Determine the (x, y) coordinate at the center of the cell enclosing the given text.  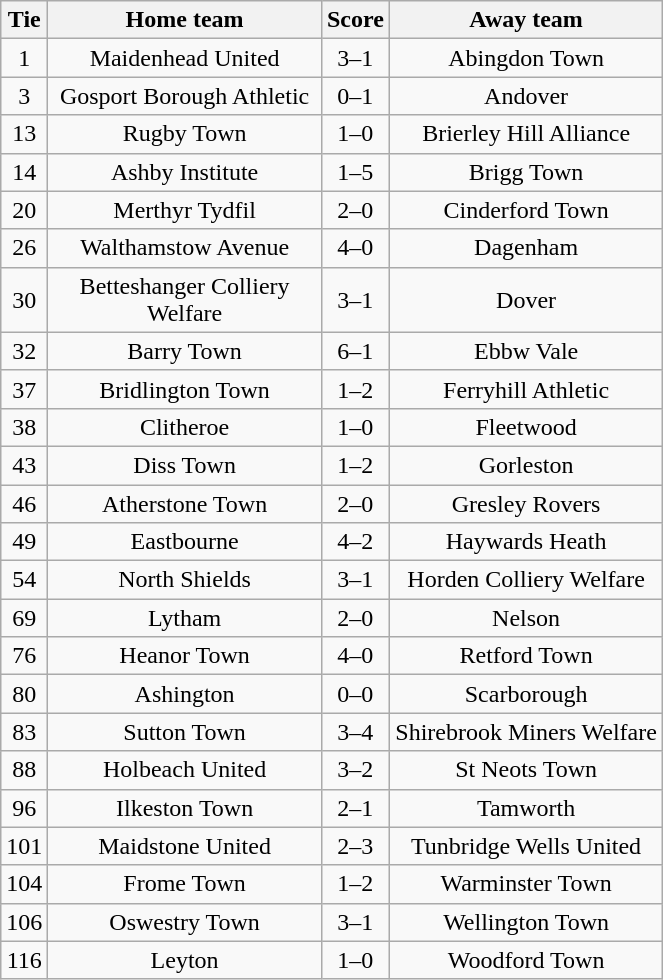
Barry Town (185, 351)
Ilkeston Town (185, 808)
43 (24, 465)
Tamworth (526, 808)
Home team (185, 20)
101 (24, 846)
46 (24, 503)
13 (24, 134)
Betteshanger Colliery Welfare (185, 300)
76 (24, 656)
30 (24, 300)
North Shields (185, 580)
Cinderford Town (526, 210)
80 (24, 694)
14 (24, 172)
Gosport Borough Athletic (185, 96)
Clitheroe (185, 427)
3–4 (355, 732)
3–2 (355, 770)
49 (24, 542)
Ferryhill Athletic (526, 389)
Woodford Town (526, 960)
Holbeach United (185, 770)
Score (355, 20)
Frome Town (185, 884)
Nelson (526, 618)
0–0 (355, 694)
Brigg Town (526, 172)
Maidstone United (185, 846)
69 (24, 618)
Haywards Heath (526, 542)
Andover (526, 96)
Tunbridge Wells United (526, 846)
Sutton Town (185, 732)
96 (24, 808)
3 (24, 96)
Diss Town (185, 465)
Warminster Town (526, 884)
Dagenham (526, 248)
Oswestry Town (185, 922)
2–3 (355, 846)
Ashington (185, 694)
32 (24, 351)
Maidenhead United (185, 58)
Gresley Rovers (526, 503)
104 (24, 884)
Merthyr Tydfil (185, 210)
Abingdon Town (526, 58)
Lytham (185, 618)
83 (24, 732)
Rugby Town (185, 134)
Eastbourne (185, 542)
0–1 (355, 96)
Away team (526, 20)
37 (24, 389)
116 (24, 960)
20 (24, 210)
38 (24, 427)
2–1 (355, 808)
Ebbw Vale (526, 351)
Walthamstow Avenue (185, 248)
6–1 (355, 351)
Atherstone Town (185, 503)
1–5 (355, 172)
4–2 (355, 542)
Scarborough (526, 694)
St Neots Town (526, 770)
Ashby Institute (185, 172)
Horden Colliery Welfare (526, 580)
26 (24, 248)
88 (24, 770)
Fleetwood (526, 427)
106 (24, 922)
Wellington Town (526, 922)
Tie (24, 20)
Shirebrook Miners Welfare (526, 732)
Heanor Town (185, 656)
54 (24, 580)
1 (24, 58)
Gorleston (526, 465)
Leyton (185, 960)
Brierley Hill Alliance (526, 134)
Retford Town (526, 656)
Dover (526, 300)
Bridlington Town (185, 389)
